Output the [X, Y] coordinate of the center of the cell containing the given text.  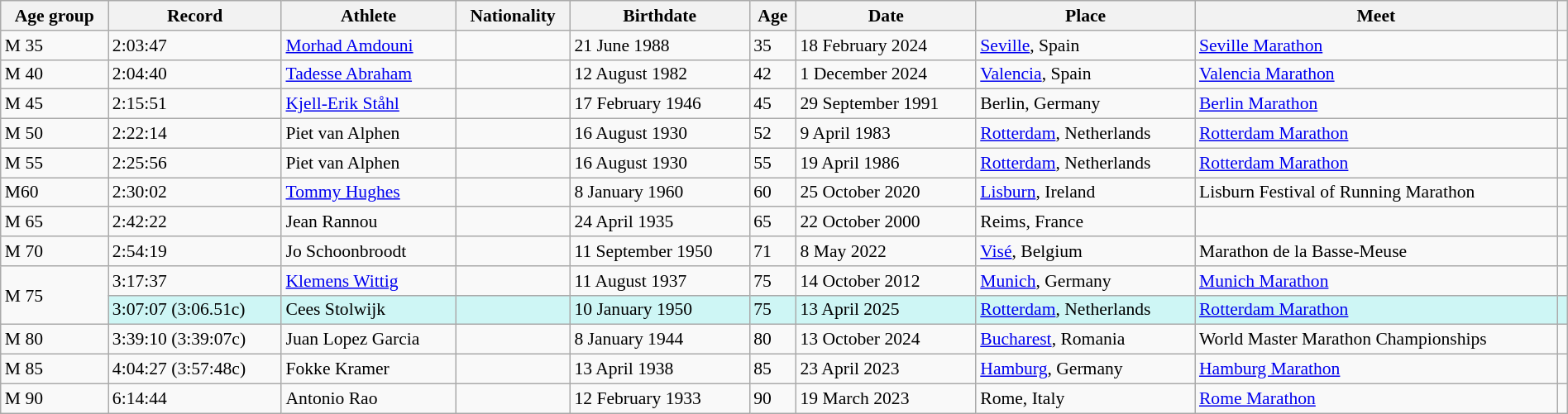
18 February 2024 [886, 45]
11 September 1950 [660, 251]
Cees Stolwijk [368, 310]
M 65 [55, 222]
2:30:02 [195, 193]
Fokke Kramer [368, 369]
Juan Lopez Garcia [368, 340]
12 August 1982 [660, 74]
19 April 1986 [886, 163]
24 April 1935 [660, 222]
52 [772, 134]
2:54:19 [195, 251]
12 February 1933 [660, 398]
8 May 2022 [886, 251]
65 [772, 222]
Rome Marathon [1376, 398]
Tommy Hughes [368, 193]
Jo Schoonbroodt [368, 251]
M 40 [55, 74]
Munich, Germany [1085, 281]
Berlin, Germany [1085, 104]
13 October 2024 [886, 340]
35 [772, 45]
13 April 1938 [660, 369]
4:04:27 (3:57:48c) [195, 369]
M 35 [55, 45]
8 January 1944 [660, 340]
2:15:51 [195, 104]
2:25:56 [195, 163]
Berlin Marathon [1376, 104]
Tadesse Abraham [368, 74]
Munich Marathon [1376, 281]
M60 [55, 193]
M 50 [55, 134]
Lisburn, Ireland [1085, 193]
90 [772, 398]
55 [772, 163]
Hamburg Marathon [1376, 369]
M 70 [55, 251]
3:07:07 (3:06.51c) [195, 310]
Meet [1376, 16]
71 [772, 251]
9 April 1983 [886, 134]
2:42:22 [195, 222]
80 [772, 340]
Rome, Italy [1085, 398]
6:14:44 [195, 398]
Place [1085, 16]
23 April 2023 [886, 369]
1 December 2024 [886, 74]
2:03:47 [195, 45]
22 October 2000 [886, 222]
11 August 1937 [660, 281]
M 85 [55, 369]
2:22:14 [195, 134]
M 55 [55, 163]
Jean Rannou [368, 222]
M 45 [55, 104]
45 [772, 104]
M 75 [55, 296]
14 October 2012 [886, 281]
85 [772, 369]
42 [772, 74]
Marathon de la Basse-Meuse [1376, 251]
3:17:37 [195, 281]
10 January 1950 [660, 310]
Visé, Belgium [1085, 251]
Age [772, 16]
Date [886, 16]
13 April 2025 [886, 310]
2:04:40 [195, 74]
21 June 1988 [660, 45]
Bucharest, Romania [1085, 340]
Age group [55, 16]
25 October 2020 [886, 193]
Kjell-Erik Ståhl [368, 104]
Lisburn Festival of Running Marathon [1376, 193]
60 [772, 193]
M 90 [55, 398]
M 80 [55, 340]
17 February 1946 [660, 104]
Birthdate [660, 16]
Hamburg, Germany [1085, 369]
Reims, France [1085, 222]
3:39:10 (3:39:07c) [195, 340]
Seville, Spain [1085, 45]
Seville Marathon [1376, 45]
World Master Marathon Championships [1376, 340]
19 March 2023 [886, 398]
29 September 1991 [886, 104]
8 January 1960 [660, 193]
Record [195, 16]
Nationality [513, 16]
Valencia, Spain [1085, 74]
Athlete [368, 16]
Valencia Marathon [1376, 74]
Antonio Rao [368, 398]
Morhad Amdouni [368, 45]
Klemens Wittig [368, 281]
